Provide the (x, y) coordinate of the cell's center where the given text is located.  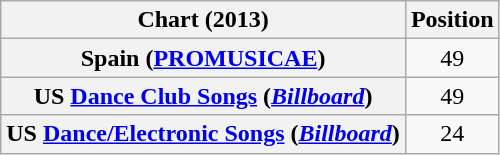
24 (452, 134)
Position (452, 20)
US Dance/Electronic Songs (Billboard) (204, 134)
Chart (2013) (204, 20)
Spain (PROMUSICAE) (204, 58)
US Dance Club Songs (Billboard) (204, 96)
